Output the [X, Y] coordinate of the center of the cell containing the given text.  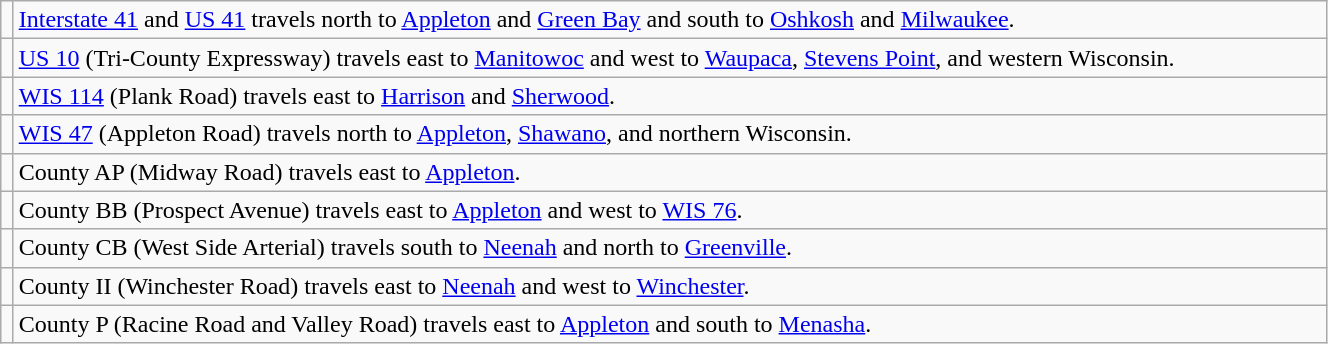
Interstate 41 and US 41 travels north to Appleton and Green Bay and south to Oshkosh and Milwaukee. [670, 20]
County AP (Midway Road) travels east to Appleton. [670, 172]
WIS 114 (Plank Road) travels east to Harrison and Sherwood. [670, 96]
County P (Racine Road and Valley Road) travels east to Appleton and south to Menasha. [670, 324]
US 10 (Tri-County Expressway) travels east to Manitowoc and west to Waupaca, Stevens Point, and western Wisconsin. [670, 58]
County BB (Prospect Avenue) travels east to Appleton and west to WIS 76. [670, 210]
County CB (West Side Arterial) travels south to Neenah and north to Greenville. [670, 248]
WIS 47 (Appleton Road) travels north to Appleton, Shawano, and northern Wisconsin. [670, 134]
County II (Winchester Road) travels east to Neenah and west to Winchester. [670, 286]
